Scan for the cell matching the given text and deliver its (X, Y) coordinate at center. 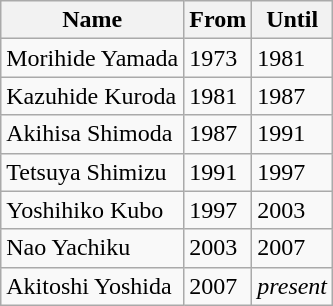
From (218, 20)
Tetsuya Shimizu (92, 172)
Morihide Yamada (92, 58)
Yoshihiko Kubo (92, 210)
1973 (218, 58)
Until (292, 20)
Nao Yachiku (92, 248)
present (292, 286)
Akihisa Shimoda (92, 134)
Name (92, 20)
Akitoshi Yoshida (92, 286)
Kazuhide Kuroda (92, 96)
